Output the (X, Y) coordinate of the center of the cell containing the given text.  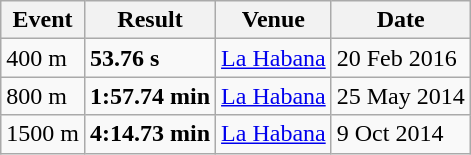
9 Oct 2014 (400, 134)
1500 m (43, 134)
1:57.74 min (150, 96)
4:14.73 min (150, 134)
Event (43, 20)
800 m (43, 96)
400 m (43, 58)
Date (400, 20)
53.76 s (150, 58)
20 Feb 2016 (400, 58)
Result (150, 20)
25 May 2014 (400, 96)
Venue (274, 20)
